Pinpoint the cell where the given text exists, returning its (x, y) midpoint coordinate. 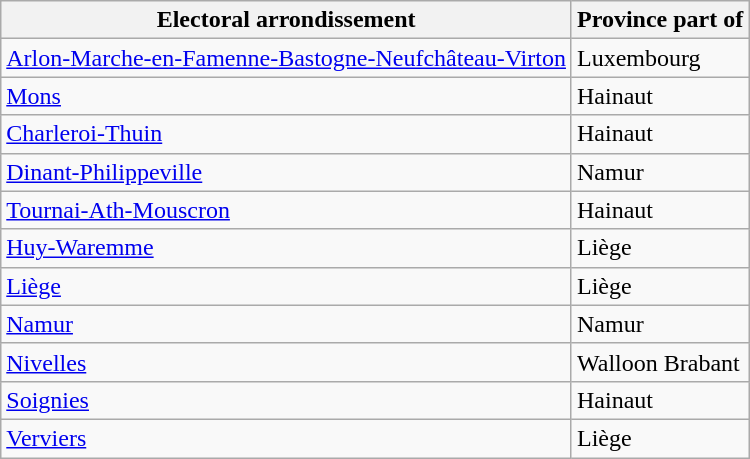
Nivelles (286, 362)
Arlon-Marche-en-Famenne-Bastogne-Neufchâteau-Virton (286, 58)
Verviers (286, 438)
Tournai-Ath-Mouscron (286, 210)
Charleroi-Thuin (286, 134)
Province part of (660, 20)
Dinant-Philippeville (286, 172)
Soignies (286, 400)
Electoral arrondissement (286, 20)
Walloon Brabant (660, 362)
Huy-Waremme (286, 248)
Mons (286, 96)
Luxembourg (660, 58)
